Return (X, Y) of the center of cell containing provided text 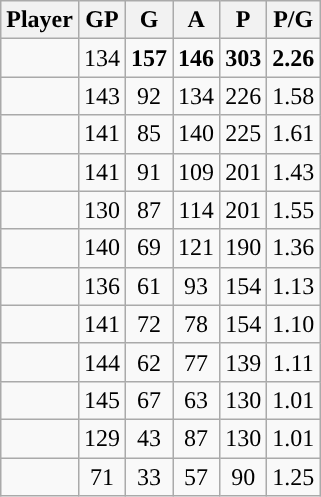
144 (102, 362)
61 (150, 286)
Player (40, 20)
109 (196, 172)
1.43 (294, 172)
1.11 (294, 362)
90 (244, 477)
303 (244, 58)
85 (150, 134)
1.36 (294, 248)
2.26 (294, 58)
P (244, 20)
A (196, 20)
1.10 (294, 324)
62 (150, 362)
67 (150, 400)
72 (150, 324)
P/G (294, 20)
129 (102, 438)
63 (196, 400)
1.61 (294, 134)
226 (244, 96)
71 (102, 477)
136 (102, 286)
1.55 (294, 210)
57 (196, 477)
145 (102, 400)
78 (196, 324)
225 (244, 134)
GP (102, 20)
1.25 (294, 477)
93 (196, 286)
33 (150, 477)
146 (196, 58)
43 (150, 438)
114 (196, 210)
143 (102, 96)
157 (150, 58)
69 (150, 248)
1.13 (294, 286)
121 (196, 248)
190 (244, 248)
77 (196, 362)
G (150, 20)
139 (244, 362)
91 (150, 172)
92 (150, 96)
1.58 (294, 96)
